Detect which cell encompasses the target text, then output its (x, y) center coordinate. 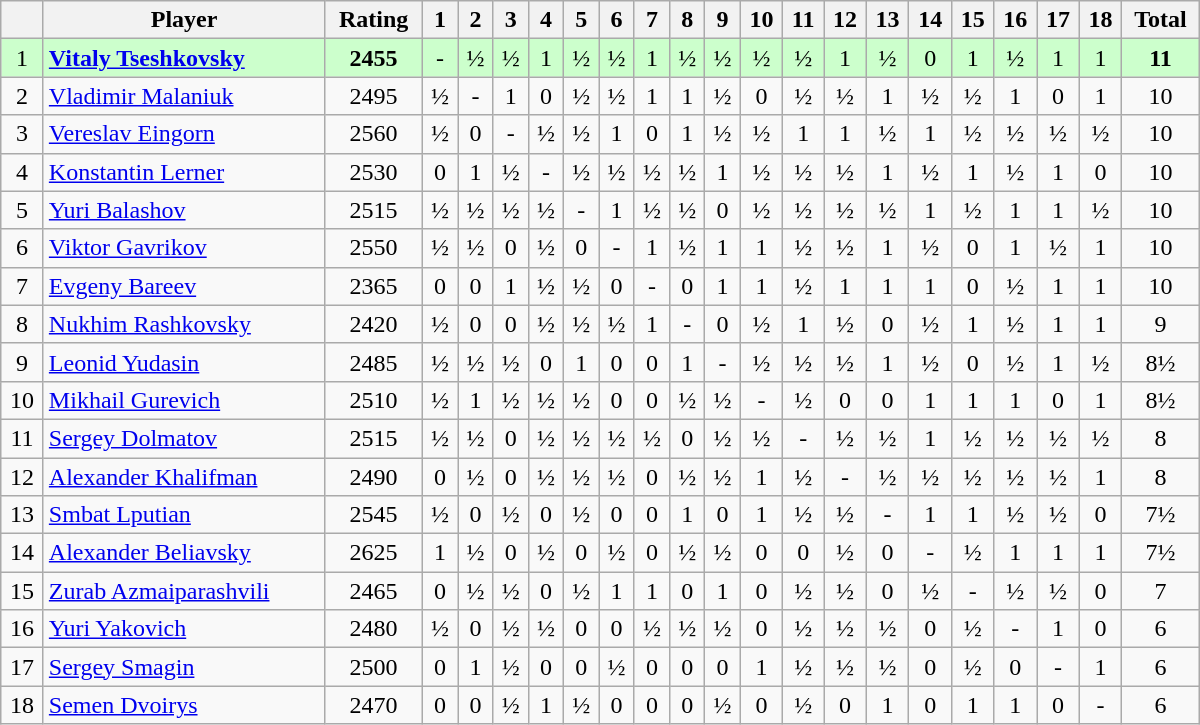
2530 (374, 172)
2465 (374, 591)
Semen Dvoirys (184, 705)
Vitaly Tseshkovsky (184, 58)
2480 (374, 629)
2625 (374, 553)
Mikhail Gurevich (184, 400)
Yuri Balashov (184, 210)
2500 (374, 667)
Evgeny Bareev (184, 286)
2485 (374, 362)
Smbat Lputian (184, 515)
Vladimir Malaniuk (184, 96)
Nukhim Rashkovsky (184, 324)
2490 (374, 477)
Sergey Dolmatov (184, 438)
Yuri Yakovich (184, 629)
Rating (374, 20)
2420 (374, 324)
2470 (374, 705)
2455 (374, 58)
2495 (374, 96)
Vereslav Eingorn (184, 134)
Player (184, 20)
Konstantin Lerner (184, 172)
Viktor Gavrikov (184, 248)
Alexander Khalifman (184, 477)
Alexander Beliavsky (184, 553)
Sergey Smagin (184, 667)
2545 (374, 515)
2365 (374, 286)
Total (1160, 20)
Zurab Azmaiparashvili (184, 591)
2550 (374, 248)
Leonid Yudasin (184, 362)
2510 (374, 400)
2560 (374, 134)
